Determine the [X, Y] coordinate at the center of the cell enclosing the given text.  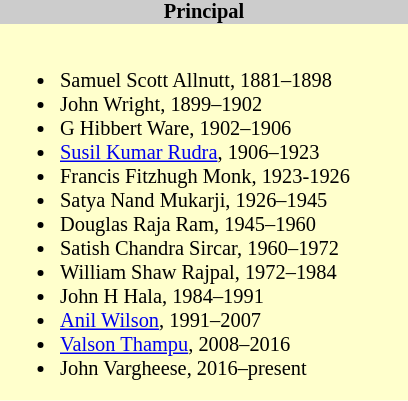
Principal [204, 12]
